Find where the given text appears and provide that cell's center as [X, Y] coordinate. 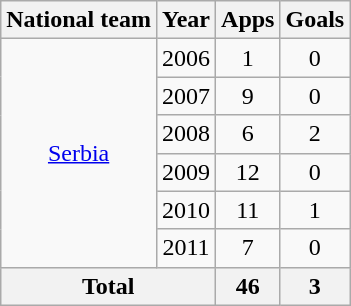
2007 [186, 96]
2 [315, 134]
Apps [248, 20]
7 [248, 248]
6 [248, 134]
12 [248, 172]
National team [79, 20]
2010 [186, 210]
Year [186, 20]
Total [108, 286]
2011 [186, 248]
11 [248, 210]
9 [248, 96]
Goals [315, 20]
3 [315, 286]
Serbia [79, 153]
2008 [186, 134]
2006 [186, 58]
2009 [186, 172]
46 [248, 286]
